Locate the cell with the specified text and output its [x, y] center coordinate. 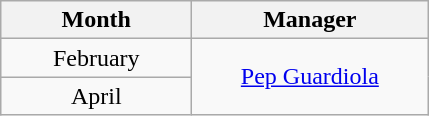
Month [96, 20]
Pep Guardiola [310, 77]
Manager [310, 20]
February [96, 58]
April [96, 96]
